Pinpoint the cell where the given text exists, returning its [X, Y] midpoint coordinate. 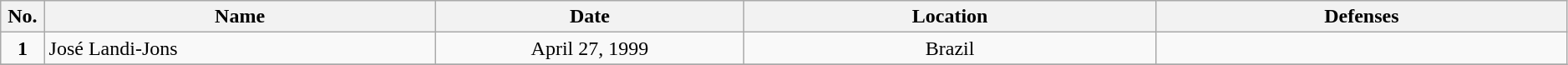
Defenses [1362, 17]
Brazil [951, 48]
No. [23, 17]
Name [240, 17]
José Landi-Jons [240, 48]
Location [951, 17]
1 [23, 48]
Date [590, 17]
April 27, 1999 [590, 48]
